Identify which cell holds the provided text, then report its (X, Y) central coordinate. 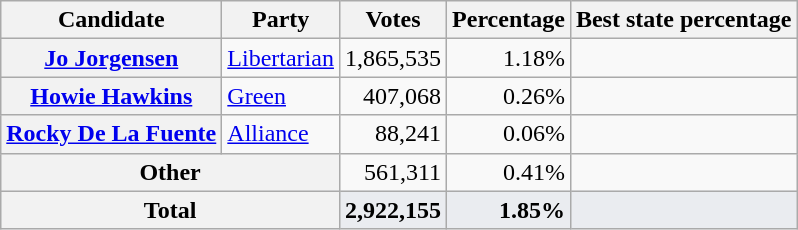
1.18% (509, 58)
Rocky De La Fuente (112, 134)
88,241 (392, 134)
Party (281, 20)
0.26% (509, 96)
Other (170, 172)
Total (170, 210)
Percentage (509, 20)
1,865,535 (392, 58)
1.85% (509, 210)
561,311 (392, 172)
Jo Jorgensen (112, 58)
Best state percentage (684, 20)
Green (281, 96)
0.41% (509, 172)
2,922,155 (392, 210)
Alliance (281, 134)
Libertarian (281, 58)
Votes (392, 20)
407,068 (392, 96)
0.06% (509, 134)
Howie Hawkins (112, 96)
Candidate (112, 20)
